Find where the given text appears and provide that cell's center as (X, Y) coordinate. 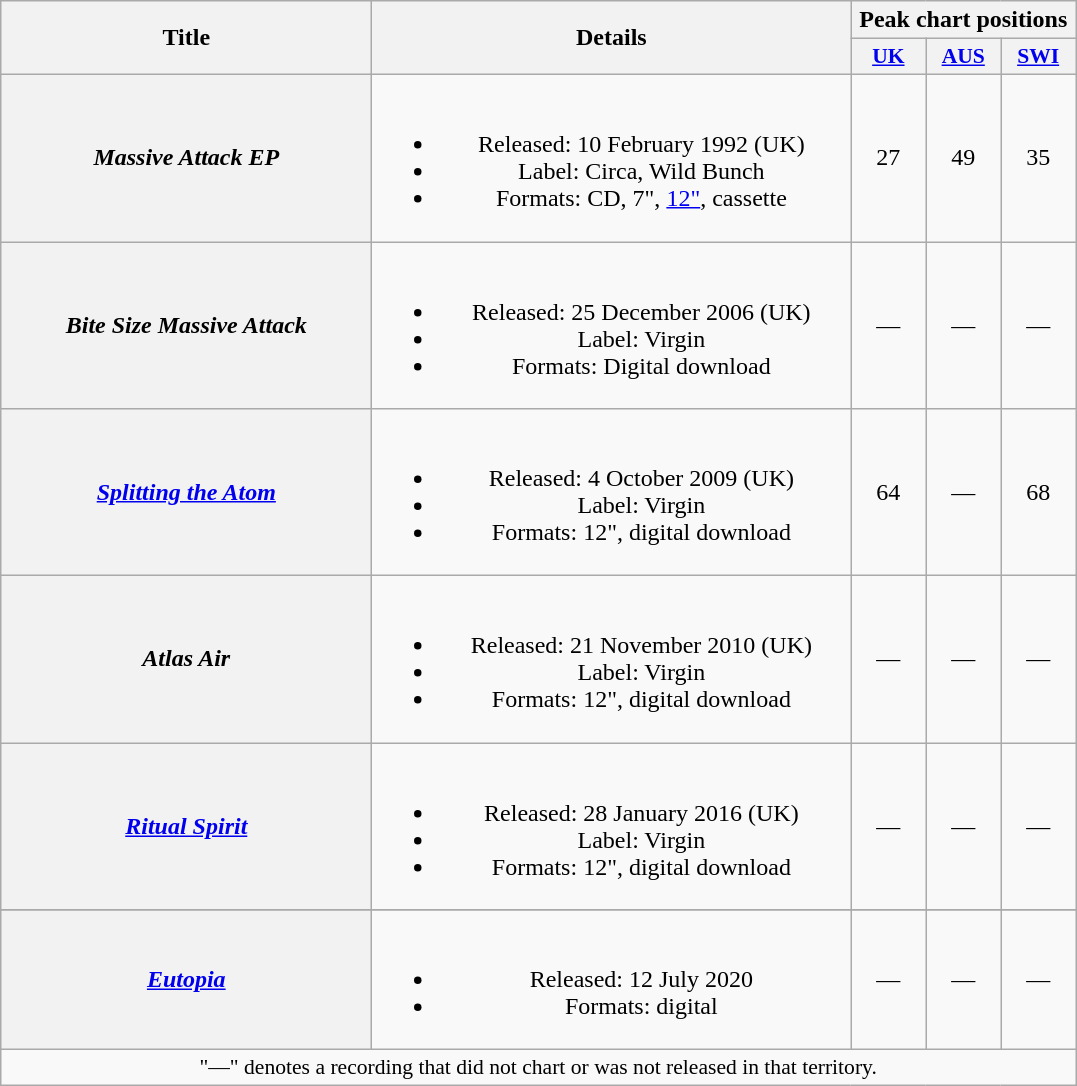
27 (888, 158)
Released: 4 October 2009 (UK)Label: VirginFormats: 12", digital download (612, 492)
Title (186, 38)
Released: 25 December 2006 (UK)Label: VirginFormats: Digital download (612, 326)
Peak chart positions (964, 20)
Details (612, 38)
"—" denotes a recording that did not chart or was not released in that territory. (538, 1068)
Splitting the Atom (186, 492)
SWI (1038, 57)
UK (888, 57)
Bite Size Massive Attack (186, 326)
Massive Attack EP (186, 158)
Released: 10 February 1992 (UK)Label: Circa, Wild BunchFormats: CD, 7", 12", cassette (612, 158)
Eutopia (186, 980)
Ritual Spirit (186, 826)
Released: 28 January 2016 (UK)Label: VirginFormats: 12", digital download (612, 826)
68 (1038, 492)
Released: 21 November 2010 (UK)Label: VirginFormats: 12", digital download (612, 660)
Released: 12 July 2020Formats: digital (612, 980)
Atlas Air (186, 660)
35 (1038, 158)
AUS (964, 57)
49 (964, 158)
64 (888, 492)
